Pinpoint the cell where the given text exists, returning its [x, y] midpoint coordinate. 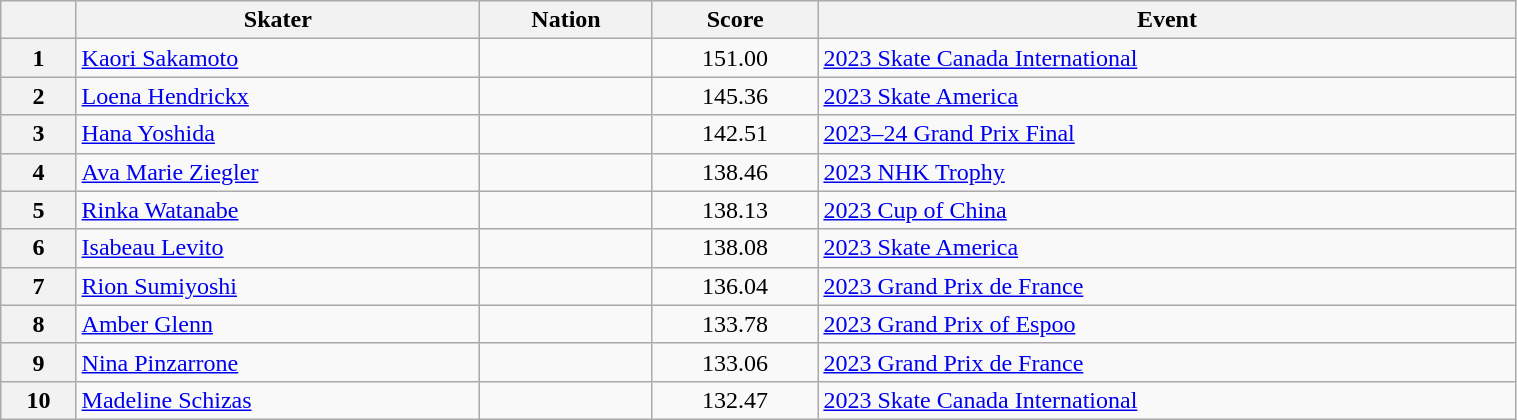
138.08 [735, 248]
10 [38, 400]
2023 Grand Prix of Espoo [1167, 324]
142.51 [735, 134]
Loena Hendrickx [278, 96]
138.46 [735, 172]
3 [38, 134]
1 [38, 58]
8 [38, 324]
151.00 [735, 58]
136.04 [735, 286]
Event [1167, 20]
Nation [566, 20]
138.13 [735, 210]
Skater [278, 20]
Ava Marie Ziegler [278, 172]
6 [38, 248]
145.36 [735, 96]
Isabeau Levito [278, 248]
2023 NHK Trophy [1167, 172]
Score [735, 20]
7 [38, 286]
133.78 [735, 324]
2 [38, 96]
9 [38, 362]
Hana Yoshida [278, 134]
Rion Sumiyoshi [278, 286]
Rinka Watanabe [278, 210]
2023 Cup of China [1167, 210]
Madeline Schizas [278, 400]
132.47 [735, 400]
133.06 [735, 362]
2023–24 Grand Prix Final [1167, 134]
5 [38, 210]
Nina Pinzarrone [278, 362]
Amber Glenn [278, 324]
Kaori Sakamoto [278, 58]
4 [38, 172]
